Determine the (x, y) coordinate at the center of the cell enclosing the given text.  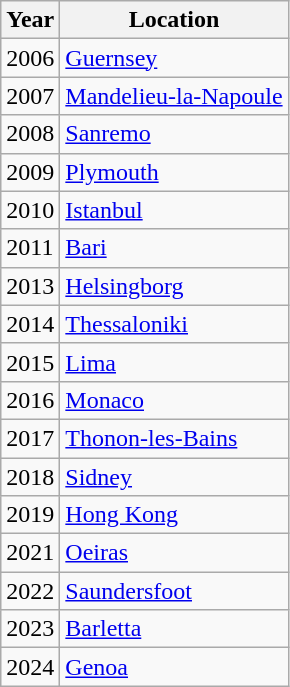
2008 (30, 134)
2010 (30, 210)
2006 (30, 58)
2013 (30, 286)
2014 (30, 324)
2022 (30, 591)
2007 (30, 96)
Sidney (174, 477)
Plymouth (174, 172)
2021 (30, 553)
2018 (30, 477)
Hong Kong (174, 515)
2017 (30, 438)
Thessaloniki (174, 324)
Helsingborg (174, 286)
Sanremo (174, 134)
Saundersfoot (174, 591)
2015 (30, 362)
Oeiras (174, 553)
2023 (30, 629)
Guernsey (174, 58)
Istanbul (174, 210)
Location (174, 20)
2019 (30, 515)
Mandelieu-la-Napoule (174, 96)
Lima (174, 362)
Barletta (174, 629)
2024 (30, 667)
Thonon-les-Bains (174, 438)
2016 (30, 400)
2009 (30, 172)
Monaco (174, 400)
Bari (174, 248)
Year (30, 20)
Genoa (174, 667)
2011 (30, 248)
